Locate the cell with the specified text and output its (X, Y) center coordinate. 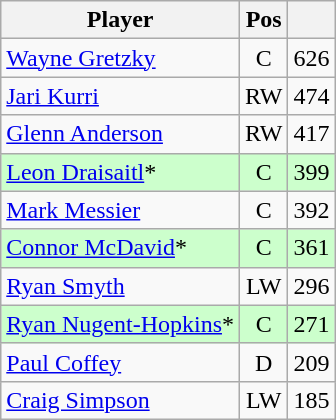
474 (312, 96)
Glenn Anderson (120, 134)
Leon Draisaitl* (120, 172)
Ryan Smyth (120, 286)
Connor McDavid* (120, 248)
Pos (264, 20)
Craig Simpson (120, 400)
209 (312, 362)
D (264, 362)
361 (312, 248)
Paul Coffey (120, 362)
Wayne Gretzky (120, 58)
Jari Kurri (120, 96)
271 (312, 324)
185 (312, 400)
417 (312, 134)
Ryan Nugent-Hopkins* (120, 324)
626 (312, 58)
Player (120, 20)
Mark Messier (120, 210)
392 (312, 210)
399 (312, 172)
296 (312, 286)
